Identify which cell holds the provided text, then report its [X, Y] central coordinate. 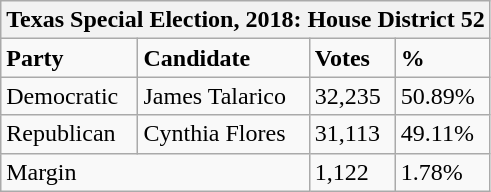
Democratic [70, 96]
31,113 [352, 134]
49.11% [442, 134]
Texas Special Election, 2018: House District 52 [246, 20]
1.78% [442, 172]
1,122 [352, 172]
50.89% [442, 96]
% [442, 58]
Party [70, 58]
Candidate [224, 58]
James Talarico [224, 96]
32,235 [352, 96]
Republican [70, 134]
Cynthia Flores [224, 134]
Margin [156, 172]
Votes [352, 58]
